Return (x, y) of the center of cell containing provided text 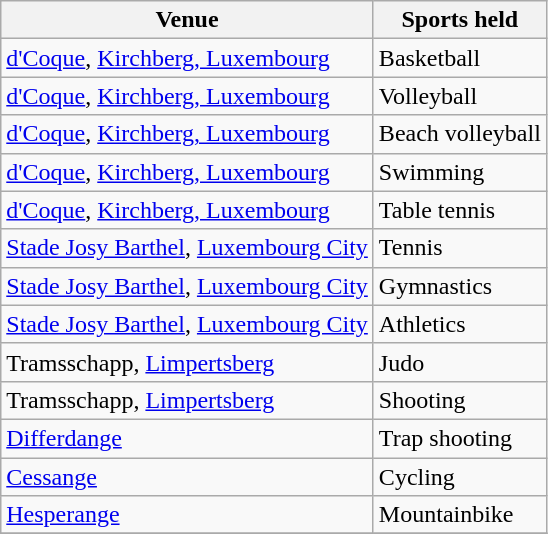
Differdange (188, 438)
Judo (460, 362)
Beach volleyball (460, 134)
Mountainbike (460, 515)
Hesperange (188, 515)
Athletics (460, 324)
Venue (188, 20)
Tennis (460, 248)
Shooting (460, 400)
Swimming (460, 172)
Cycling (460, 477)
Cessange (188, 477)
Trap shooting (460, 438)
Volleyball (460, 96)
Gymnastics (460, 286)
Basketball (460, 58)
Table tennis (460, 210)
Sports held (460, 20)
